For the text-containing cell, return its midpoint in [X, Y] coordinate format. 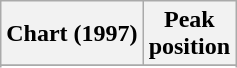
Chart (1997) [72, 34]
Peakposition [189, 34]
